Locate the cell with the specified text and output its (x, y) center coordinate. 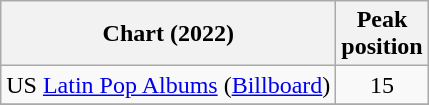
15 (382, 85)
US Latin Pop Albums (Billboard) (168, 85)
Chart (2022) (168, 34)
Peakposition (382, 34)
